Find where the given text appears and provide that cell's center as [X, Y] coordinate. 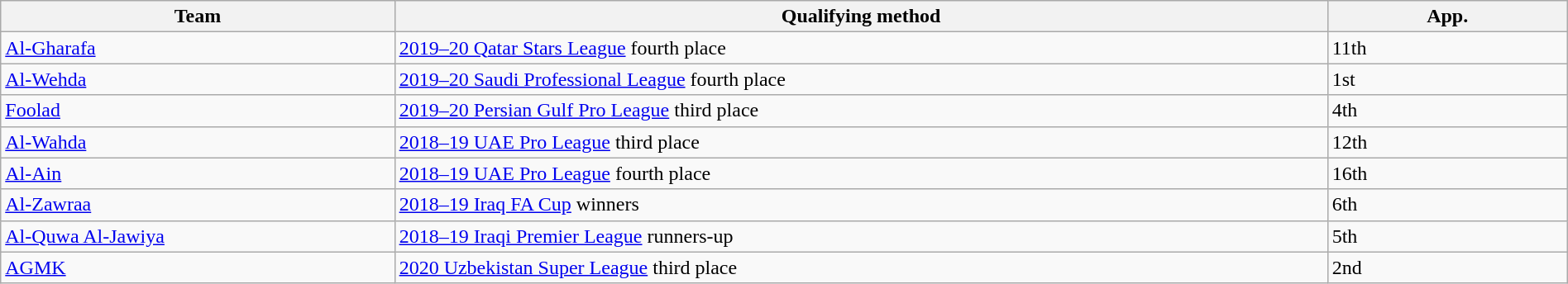
Al-Zawraa [198, 205]
Al-Wehda [198, 79]
Al-Quwa Al-Jawiya [198, 236]
Team [198, 17]
2019–20 Saudi Professional League fourth place [861, 79]
6th [1447, 205]
2019–20 Qatar Stars League fourth place [861, 48]
2019–20 Persian Gulf Pro League third place [861, 111]
App. [1447, 17]
Qualifying method [861, 17]
Foolad [198, 111]
2018–19 UAE Pro League fourth place [861, 173]
12th [1447, 142]
2018–19 Iraq FA Cup winners [861, 205]
Al-Wahda [198, 142]
Al-Ain [198, 173]
2018–19 UAE Pro League third place [861, 142]
16th [1447, 173]
2nd [1447, 267]
Al-Gharafa [198, 48]
2020 Uzbekistan Super League third place [861, 267]
5th [1447, 236]
11th [1447, 48]
1st [1447, 79]
2018–19 Iraqi Premier League runners-up [861, 236]
AGMK [198, 267]
4th [1447, 111]
